Locate the cell with the specified text and output its (x, y) center coordinate. 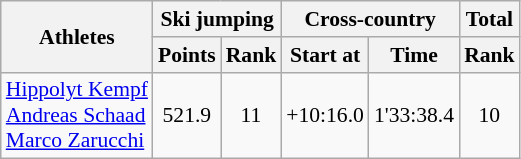
Cross-country (370, 19)
10 (490, 116)
Points (187, 55)
1'33:38.4 (414, 116)
+10:16.0 (325, 116)
521.9 (187, 116)
Ski jumping (217, 19)
11 (252, 116)
Total (490, 19)
Start at (325, 55)
Athletes (77, 36)
Time (414, 55)
Hippolyt KempfAndreas SchaadMarco Zarucchi (77, 116)
